Scan for the cell matching the given text and deliver its (X, Y) coordinate at center. 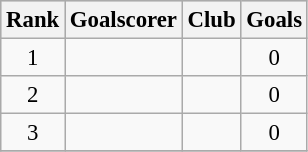
1 (33, 58)
Club (212, 20)
Goalscorer (124, 20)
Goals (274, 20)
3 (33, 133)
Rank (33, 20)
2 (33, 95)
